Detect which cell encompasses the target text, then output its [X, Y] center coordinate. 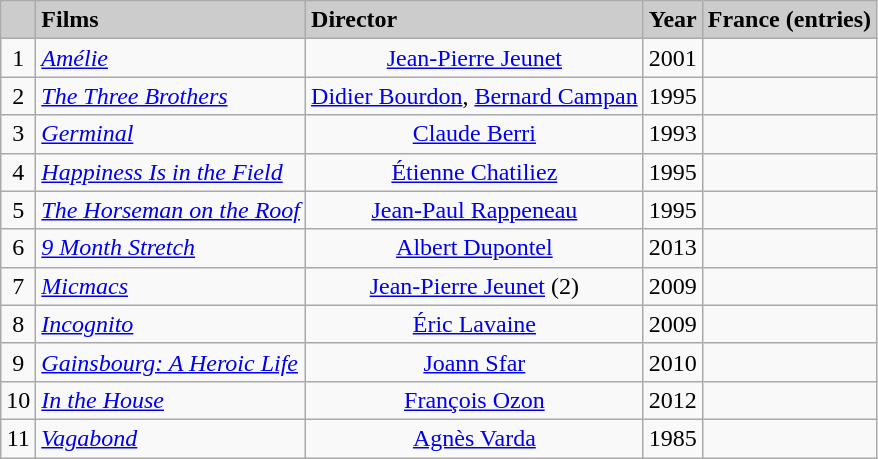
1 [18, 58]
The Three Brothers [171, 96]
2001 [672, 58]
6 [18, 248]
9 Month Stretch [171, 248]
2010 [672, 362]
Micmacs [171, 286]
2012 [672, 400]
Films [171, 20]
5 [18, 210]
4 [18, 172]
9 [18, 362]
1993 [672, 134]
Gainsbourg: A Heroic Life [171, 362]
7 [18, 286]
2 [18, 96]
Didier Bourdon, Bernard Campan [475, 96]
Amélie [171, 58]
11 [18, 438]
The Horseman on the Roof [171, 210]
In the House [171, 400]
Claude Berri [475, 134]
Year [672, 20]
8 [18, 324]
Director [475, 20]
Joann Sfar [475, 362]
3 [18, 134]
Jean-Paul Rappeneau [475, 210]
Incognito [171, 324]
Agnès Varda [475, 438]
Étienne Chatiliez [475, 172]
France (entries) [789, 20]
Vagabond [171, 438]
1985 [672, 438]
Germinal [171, 134]
Happiness Is in the Field [171, 172]
Albert Dupontel [475, 248]
Jean-Pierre Jeunet [475, 58]
Jean-Pierre Jeunet (2) [475, 286]
François Ozon [475, 400]
2013 [672, 248]
Éric Lavaine [475, 324]
10 [18, 400]
